Pinpoint the cell where the given text exists, returning its (x, y) midpoint coordinate. 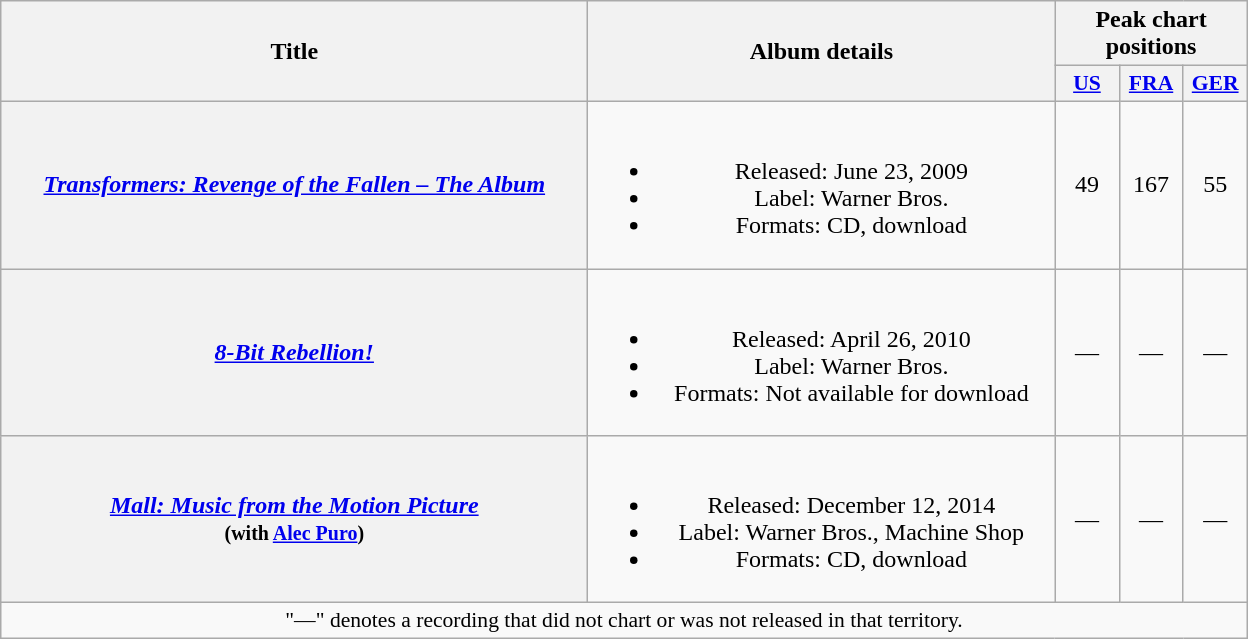
Released: June 23, 2009Label: Warner Bros.Formats: CD, download (822, 184)
Mall: Music from the Motion Picture(with Alec Puro) (294, 520)
55 (1215, 184)
8-Bit Rebellion! (294, 352)
"—" denotes a recording that did not chart or was not released in that territory. (624, 621)
Transformers: Revenge of the Fallen – The Album (294, 184)
Released: April 26, 2010Label: Warner Bros.Formats: Not available for download (822, 352)
167 (1151, 184)
Album details (822, 52)
GER (1215, 84)
Released: December 12, 2014Label: Warner Bros., Machine ShopFormats: CD, download (822, 520)
Title (294, 52)
49 (1087, 184)
Peak chartpositions (1151, 34)
FRA (1151, 84)
US (1087, 84)
